Detect which cell encompasses the target text, then output its (x, y) center coordinate. 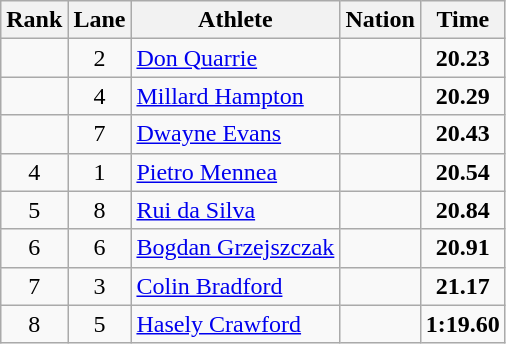
Hasely Crawford (236, 324)
Bogdan Grzejszczak (236, 248)
Nation (380, 20)
3 (100, 286)
Pietro Mennea (236, 172)
20.54 (462, 172)
Rank (34, 20)
20.43 (462, 134)
20.23 (462, 58)
Colin Bradford (236, 286)
Don Quarrie (236, 58)
Dwayne Evans (236, 134)
21.17 (462, 286)
20.84 (462, 210)
Rui da Silva (236, 210)
Millard Hampton (236, 96)
2 (100, 58)
1 (100, 172)
1:19.60 (462, 324)
Athlete (236, 20)
Time (462, 20)
20.91 (462, 248)
20.29 (462, 96)
Lane (100, 20)
